Return the (X, Y) coordinate for the center point of the cell that contains the specified text.  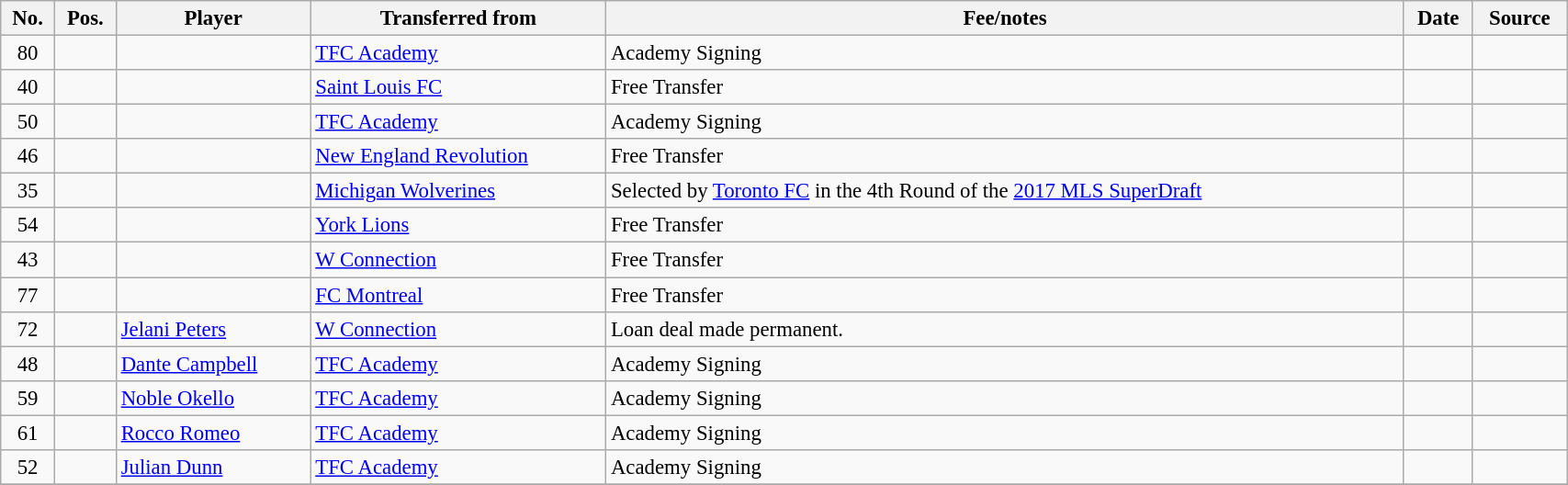
61 (28, 433)
52 (28, 468)
Michigan Wolverines (458, 191)
Date (1438, 18)
Julian Dunn (213, 468)
77 (28, 295)
Saint Louis FC (458, 87)
72 (28, 329)
40 (28, 87)
Player (213, 18)
Selected by Toronto FC in the 4th Round of the 2017 MLS SuperDraft (1005, 191)
48 (28, 364)
59 (28, 398)
No. (28, 18)
FC Montreal (458, 295)
York Lions (458, 225)
Dante Campbell (213, 364)
54 (28, 225)
35 (28, 191)
Loan deal made permanent. (1005, 329)
New England Revolution (458, 156)
80 (28, 53)
Fee/notes (1005, 18)
50 (28, 122)
Source (1519, 18)
Jelani Peters (213, 329)
43 (28, 260)
46 (28, 156)
Rocco Romeo (213, 433)
Pos. (85, 18)
Noble Okello (213, 398)
Transferred from (458, 18)
